Find where the given text appears and provide that cell's center as (X, Y) coordinate. 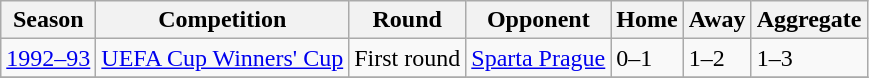
Home (647, 20)
Season (48, 20)
Sparta Prague (538, 58)
Away (717, 20)
Round (408, 20)
Opponent (538, 20)
Competition (222, 20)
1992–93 (48, 58)
1–3 (809, 58)
0–1 (647, 58)
1–2 (717, 58)
UEFA Cup Winners' Cup (222, 58)
First round (408, 58)
Aggregate (809, 20)
